Provide the [X, Y] coordinate of the cell's center where the given text is located.  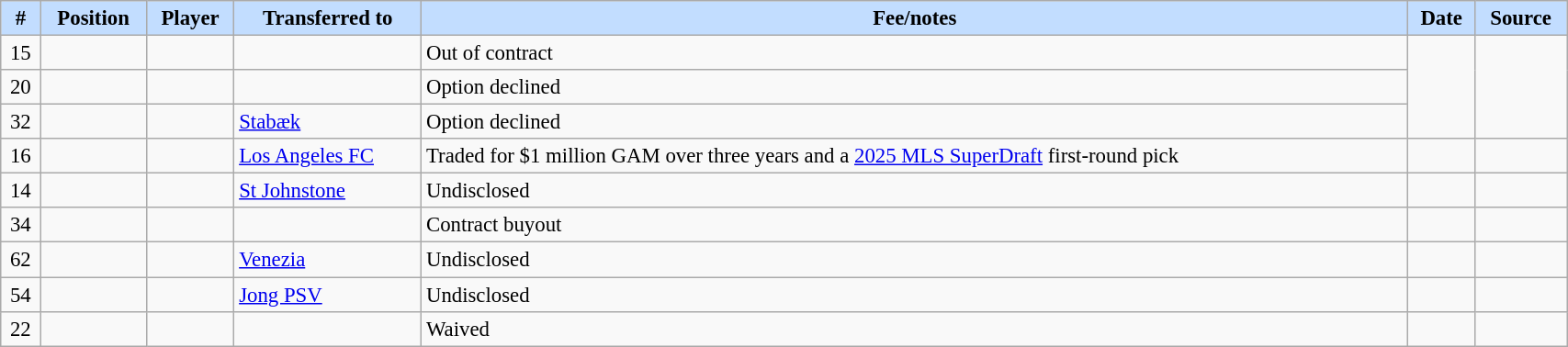
Waived [915, 329]
Jong PSV [328, 295]
16 [20, 156]
15 [20, 53]
62 [20, 260]
Contract buyout [915, 225]
# [20, 18]
Transferred to [328, 18]
34 [20, 225]
Fee/notes [915, 18]
Out of contract [915, 53]
Source [1521, 18]
32 [20, 122]
St Johnstone [328, 191]
Player [190, 18]
Traded for $1 million GAM over three years and a 2025 MLS SuperDraft first-round pick [915, 156]
Los Angeles FC [328, 156]
Date [1442, 18]
22 [20, 329]
Position [94, 18]
20 [20, 87]
14 [20, 191]
54 [20, 295]
Stabæk [328, 122]
Venezia [328, 260]
